For the text-containing cell, return its midpoint in (x, y) coordinate format. 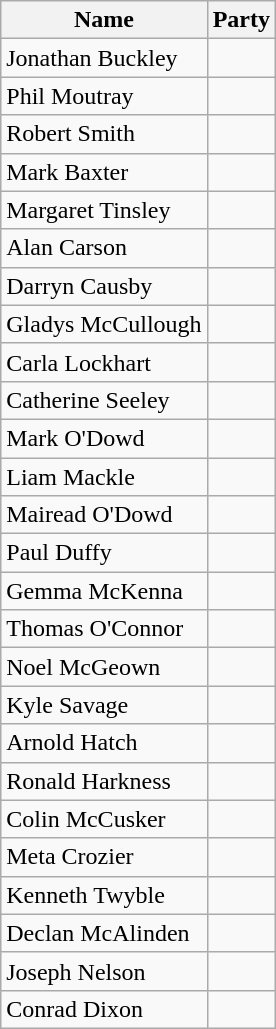
Conrad Dixon (104, 1009)
Colin McCusker (104, 819)
Alan Carson (104, 248)
Margaret Tinsley (104, 210)
Ronald Harkness (104, 781)
Darryn Causby (104, 286)
Joseph Nelson (104, 971)
Kyle Savage (104, 705)
Gemma McKenna (104, 591)
Mark Baxter (104, 172)
Jonathan Buckley (104, 58)
Gladys McCullough (104, 324)
Party (241, 20)
Catherine Seeley (104, 400)
Name (104, 20)
Mairead O'Dowd (104, 515)
Kenneth Twyble (104, 895)
Mark O'Dowd (104, 438)
Liam Mackle (104, 477)
Noel McGeown (104, 667)
Thomas O'Connor (104, 629)
Robert Smith (104, 134)
Paul Duffy (104, 553)
Carla Lockhart (104, 362)
Arnold Hatch (104, 743)
Meta Crozier (104, 857)
Declan McAlinden (104, 933)
Phil Moutray (104, 96)
